From the cell containing the given text, extract its center point as [x, y] coordinate. 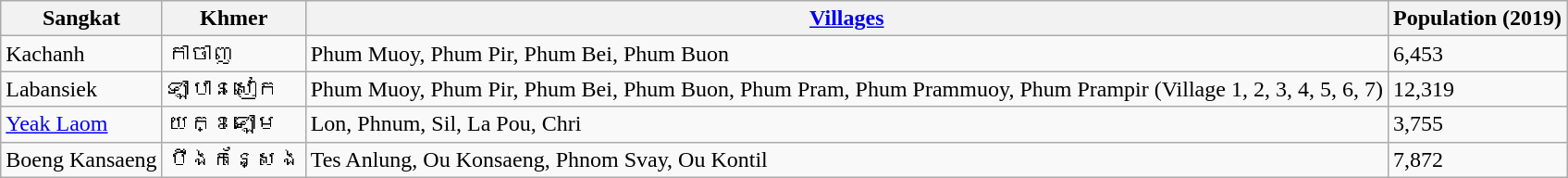
ឡាបានសៀក [233, 89]
Tes Anlung, Ou Konsaeng, Phnom Svay, Ou Kontil [846, 159]
Phum Muoy, Phum Pir, Phum Bei, Phum Buon, Phum Pram, Phum Prammuoy, Phum Prampir (Village 1, 2, 3, 4, 5, 6, 7) [846, 89]
Boeng Kansaeng [81, 159]
Yeak Laom [81, 124]
Labansiek [81, 89]
6,453 [1476, 54]
3,755 [1476, 124]
Lon, Phnum, Sil, La Pou, Chri [846, 124]
កាចាញ [233, 54]
Phum Muoy, Phum Pir, Phum Bei, Phum Buon [846, 54]
12,319 [1476, 89]
Sangkat [81, 19]
Villages [846, 19]
យក្ខឡោម [233, 124]
Kachanh [81, 54]
Khmer [233, 19]
Population (2019) [1476, 19]
7,872 [1476, 159]
បឹងកន្សែង [233, 159]
